Return [X, Y] of the center of cell containing provided text 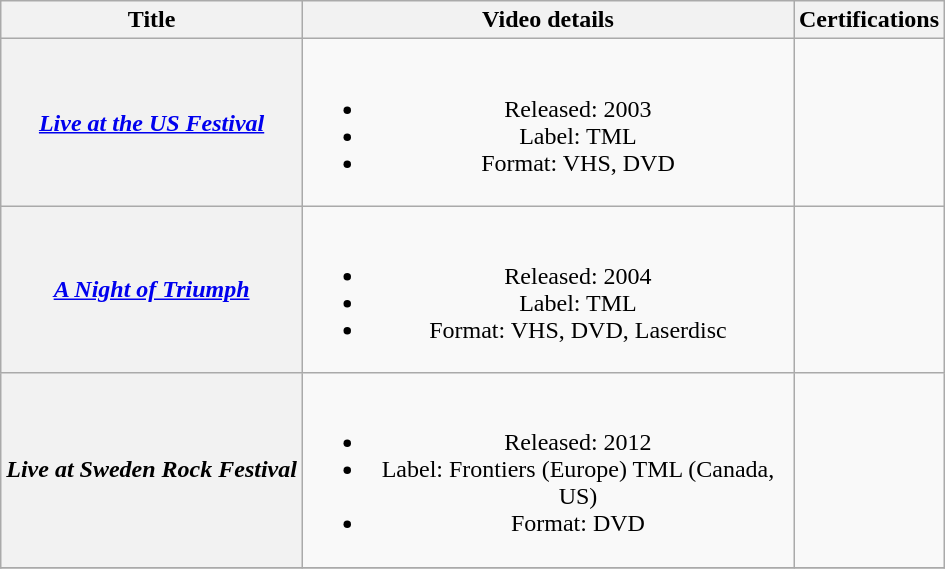
Released: 2003Label: TMLFormat: VHS, DVD [548, 122]
A Night of Triumph [152, 290]
Certifications [870, 20]
Live at Sweden Rock Festival [152, 470]
Title [152, 20]
Released: 2012Label: Frontiers (Europe) TML (Canada, US)Format: DVD [548, 470]
Released: 2004Label: TMLFormat: VHS, DVD, Laserdisc [548, 290]
Live at the US Festival [152, 122]
Video details [548, 20]
